Capture the cell that displays the provided text and extract its (x, y) central coordinate. 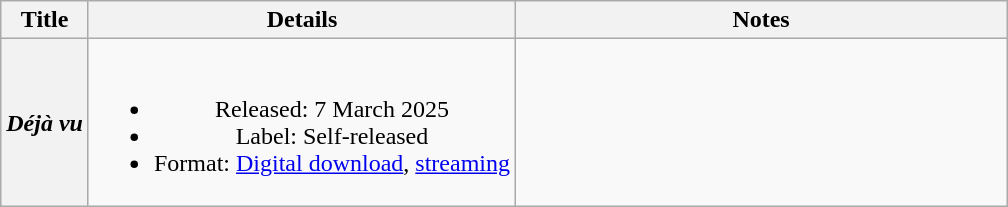
Details (302, 20)
Déjà vu (45, 122)
Title (45, 20)
Notes (762, 20)
Released: 7 March 2025Label: Self-releasedFormat: Digital download, streaming (302, 122)
